Find where the given text appears and provide that cell's center as [X, Y] coordinate. 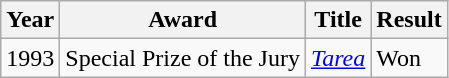
Special Prize of the Jury [183, 58]
Year [30, 20]
Result [409, 20]
1993 [30, 58]
Won [409, 58]
Award [183, 20]
Title [338, 20]
Tarea [338, 58]
